Locate the cell with the specified text and output its (x, y) center coordinate. 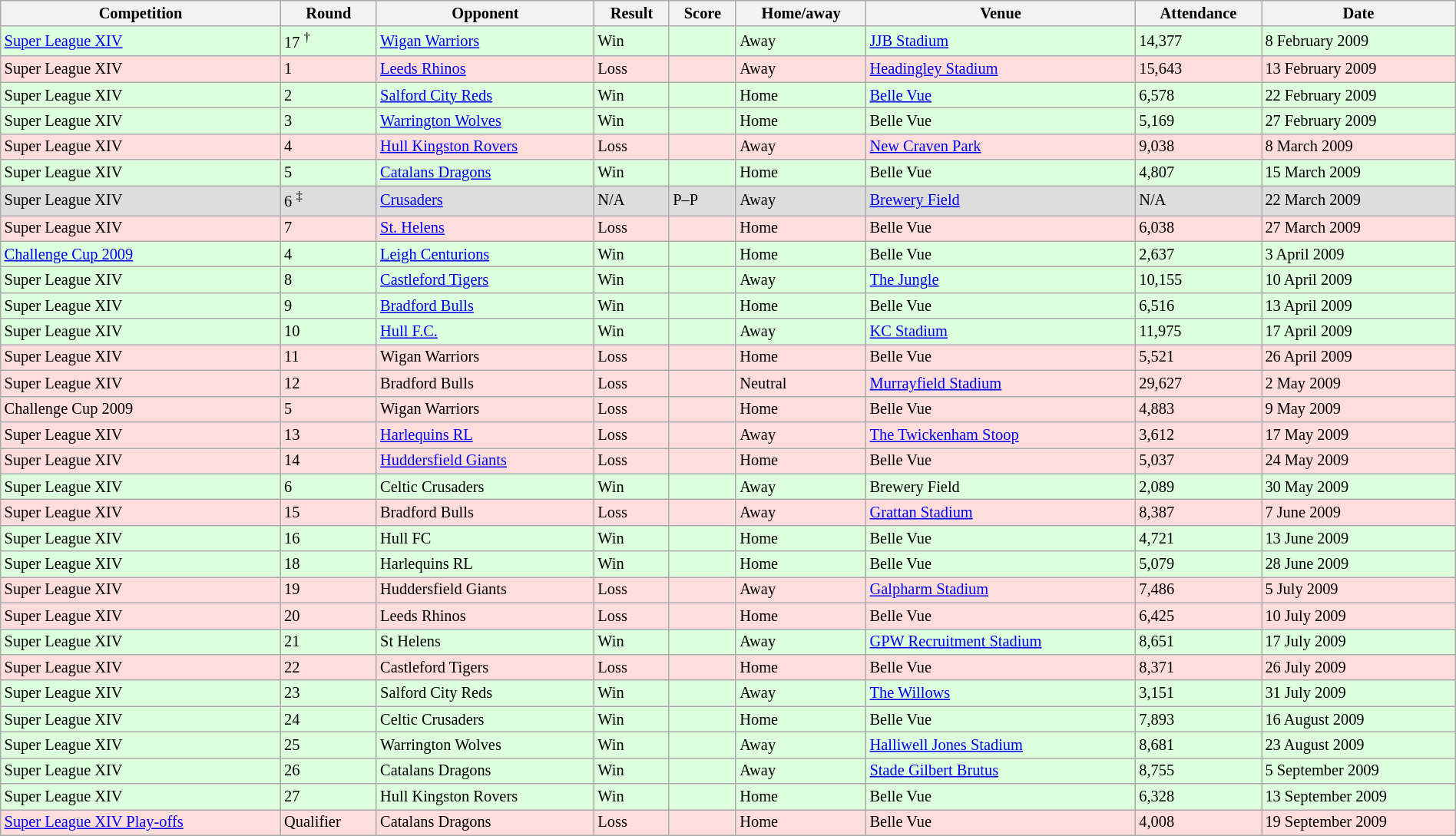
14,377 (1198, 41)
24 (329, 719)
St Helens (485, 642)
5,521 (1198, 357)
GPW Recruitment Stadium (1001, 642)
10,155 (1198, 280)
15,643 (1198, 69)
9 (329, 306)
Murrayfield Stadium (1001, 383)
Result (632, 13)
Hull FC (485, 538)
Stade Gilbert Brutus (1001, 771)
Crusaders (485, 200)
1 (329, 69)
19 September 2009 (1359, 822)
The Jungle (1001, 280)
8 March 2009 (1359, 147)
2,089 (1198, 487)
Headingley Stadium (1001, 69)
Attendance (1198, 13)
10 July 2009 (1359, 616)
5 July 2009 (1359, 590)
8,387 (1198, 512)
27 February 2009 (1359, 121)
8 (329, 280)
4,883 (1198, 409)
22 March 2009 (1359, 200)
JJB Stadium (1001, 41)
5 September 2009 (1359, 771)
21 (329, 642)
Super League XIV Play-offs (141, 822)
Venue (1001, 13)
Opponent (485, 13)
Round (329, 13)
22 February 2009 (1359, 95)
23 (329, 693)
KC Stadium (1001, 332)
3,612 (1198, 435)
26 April 2009 (1359, 357)
29,627 (1198, 383)
2 May 2009 (1359, 383)
Date (1359, 13)
8,681 (1198, 745)
Galpharm Stadium (1001, 590)
6,038 (1198, 228)
New Craven Park (1001, 147)
28 June 2009 (1359, 564)
13 September 2009 (1359, 797)
30 May 2009 (1359, 487)
17 † (329, 41)
4,008 (1198, 822)
P–P (702, 200)
Qualifier (329, 822)
5,169 (1198, 121)
3 (329, 121)
31 July 2009 (1359, 693)
20 (329, 616)
Hull F.C. (485, 332)
6,578 (1198, 95)
2,637 (1198, 254)
7,486 (1198, 590)
3 April 2009 (1359, 254)
6,328 (1198, 797)
15 March 2009 (1359, 173)
3,151 (1198, 693)
9,038 (1198, 147)
St. Helens (485, 228)
Leigh Centurions (485, 254)
17 May 2009 (1359, 435)
8 February 2009 (1359, 41)
Halliwell Jones Stadium (1001, 745)
16 August 2009 (1359, 719)
7 June 2009 (1359, 512)
27 (329, 797)
Score (702, 13)
10 April 2009 (1359, 280)
16 (329, 538)
The Twickenham Stoop (1001, 435)
4,807 (1198, 173)
5,037 (1198, 461)
13 (329, 435)
8,651 (1198, 642)
19 (329, 590)
8,755 (1198, 771)
5,079 (1198, 564)
24 May 2009 (1359, 461)
26 (329, 771)
13 June 2009 (1359, 538)
27 March 2009 (1359, 228)
17 July 2009 (1359, 642)
15 (329, 512)
8,371 (1198, 667)
4,721 (1198, 538)
Home/away (800, 13)
6 ‡ (329, 200)
The Willows (1001, 693)
18 (329, 564)
6,516 (1198, 306)
25 (329, 745)
6,425 (1198, 616)
Neutral (800, 383)
11,975 (1198, 332)
Grattan Stadium (1001, 512)
23 August 2009 (1359, 745)
Competition (141, 13)
2 (329, 95)
14 (329, 461)
13 April 2009 (1359, 306)
7 (329, 228)
17 April 2009 (1359, 332)
12 (329, 383)
10 (329, 332)
13 February 2009 (1359, 69)
22 (329, 667)
6 (329, 487)
11 (329, 357)
7,893 (1198, 719)
26 July 2009 (1359, 667)
9 May 2009 (1359, 409)
